Determine the (X, Y) coordinate at the center of the cell enclosing the given text.  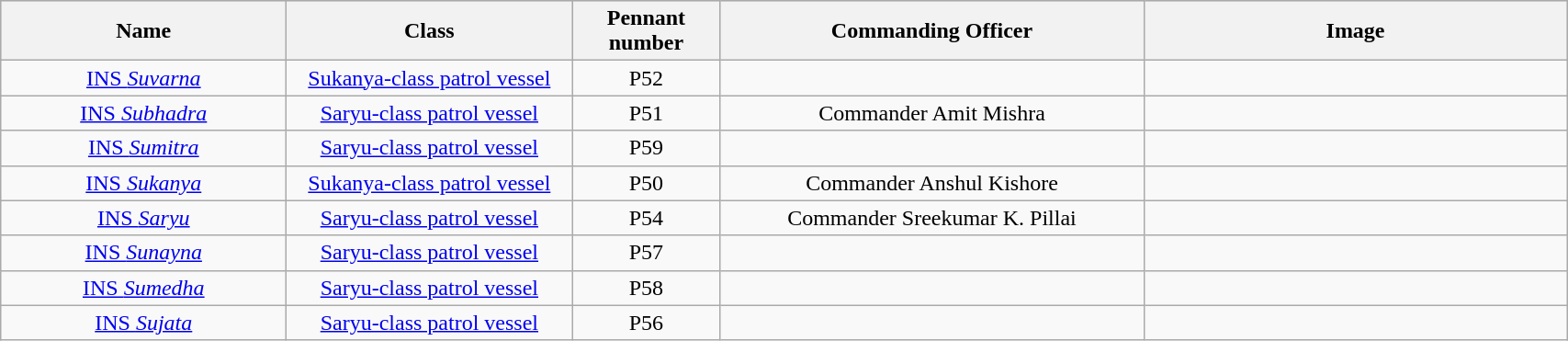
P59 (647, 148)
P56 (647, 323)
Commander Amit Mishra (931, 113)
P58 (647, 288)
Commander Anshul Kishore (931, 183)
P57 (647, 253)
Pennant number (647, 31)
INS Subhadra (143, 113)
INS Saryu (143, 218)
Name (143, 31)
INS Sukanya (143, 183)
Commanding Officer (931, 31)
P54 (647, 218)
INS Sujata (143, 323)
P51 (647, 113)
INS Sunayna (143, 253)
Class (430, 31)
INS Suvarna (143, 78)
Commander Sreekumar K. Pillai (931, 218)
P50 (647, 183)
P52 (647, 78)
INS Sumitra (143, 148)
Image (1356, 31)
INS Sumedha (143, 288)
